Scan for the cell matching the given text and deliver its [X, Y] coordinate at center. 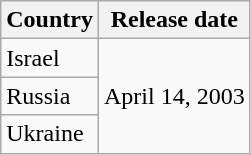
Israel [50, 58]
Ukraine [50, 134]
April 14, 2003 [174, 96]
Release date [174, 20]
Country [50, 20]
Russia [50, 96]
